Return (X, Y) of the center of cell containing provided text 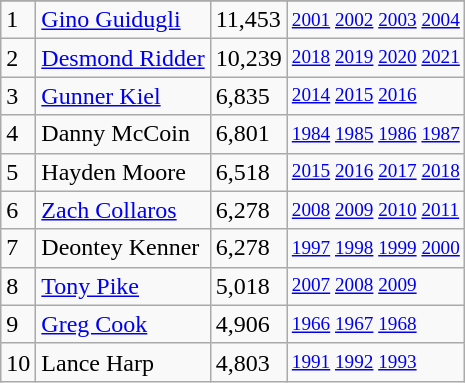
2001 2002 2003 2004 (376, 20)
2015 2016 2017 2018 (376, 172)
11,453 (248, 20)
5 (18, 172)
3 (18, 96)
1991 1992 1993 (376, 362)
4,906 (248, 324)
Tony Pike (123, 286)
9 (18, 324)
Desmond Ridder (123, 58)
6,835 (248, 96)
2 (18, 58)
2008 2009 2010 2011 (376, 210)
2018 2019 2020 2021 (376, 58)
7 (18, 248)
6,801 (248, 134)
10 (18, 362)
1 (18, 20)
1984 1985 1986 1987 (376, 134)
8 (18, 286)
1997 1998 1999 2000 (376, 248)
5,018 (248, 286)
Gino Guidugli (123, 20)
Deontey Kenner (123, 248)
Zach Collaros (123, 210)
4,803 (248, 362)
Danny McCoin (123, 134)
1966 1967 1968 (376, 324)
2014 2015 2016 (376, 96)
Hayden Moore (123, 172)
Gunner Kiel (123, 96)
Lance Harp (123, 362)
Greg Cook (123, 324)
10,239 (248, 58)
6 (18, 210)
6,518 (248, 172)
2007 2008 2009 (376, 286)
4 (18, 134)
